Output the (x, y) coordinate of the center of the cell containing the given text.  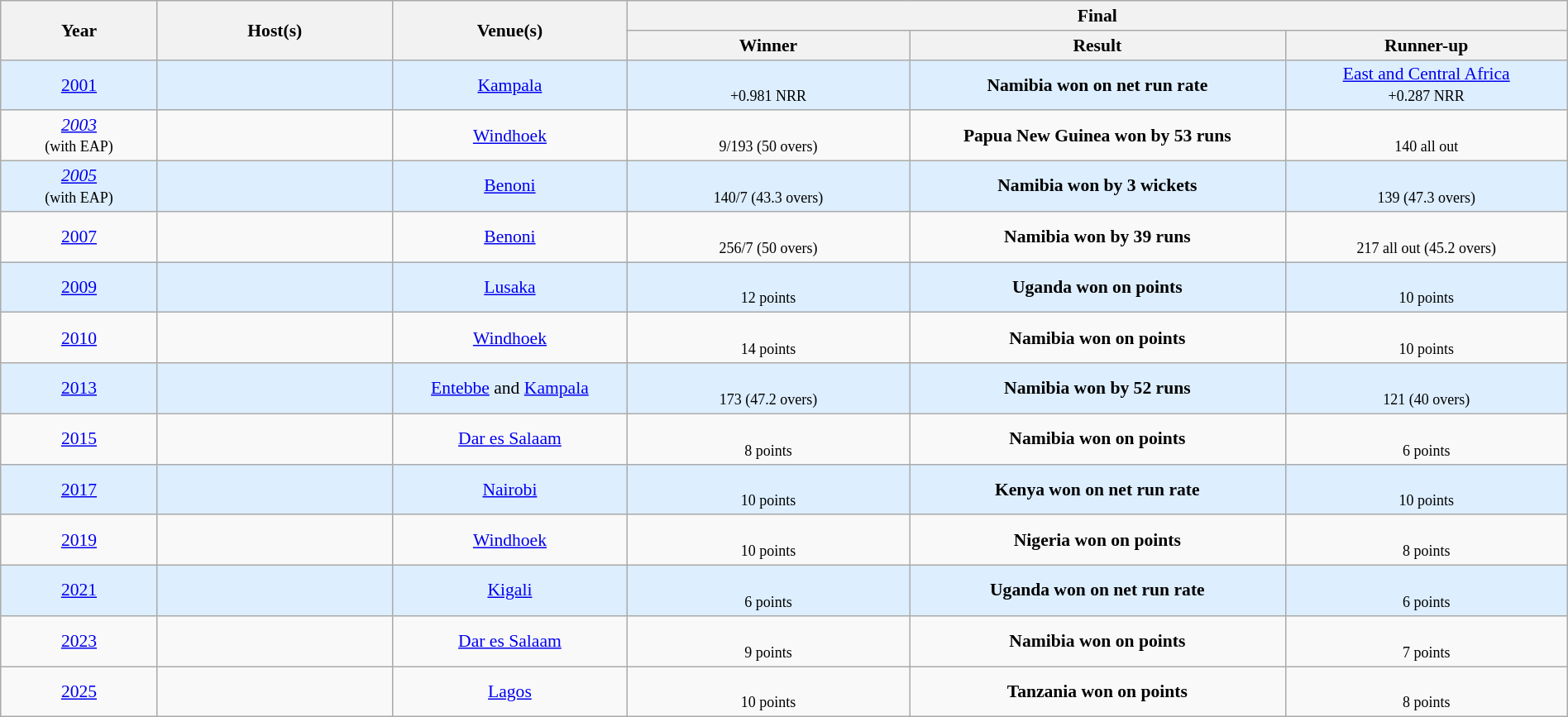
Lagos (509, 691)
Kigali (509, 590)
2013 (79, 389)
2015 (79, 438)
East and Central Africa+0.287 NRR (1426, 84)
2019 (79, 541)
Entebbe and Kampala (509, 389)
Papua New Guinea won by 53 runs (1098, 136)
2003(with EAP) (79, 136)
2005(with EAP) (79, 187)
7 points (1426, 642)
12 points (769, 288)
Nairobi (509, 490)
2021 (79, 590)
139 (47.3 overs) (1426, 187)
2017 (79, 490)
217 all out (45.2 overs) (1426, 237)
Namibia won on net run rate (1098, 84)
2025 (79, 691)
Uganda won on net run rate (1098, 590)
14 points (769, 337)
9/193 (50 overs) (769, 136)
Final (1098, 16)
Uganda won on points (1098, 288)
Winner (769, 45)
121 (40 overs) (1426, 389)
9 points (769, 642)
Year (79, 30)
Result (1098, 45)
Runner-up (1426, 45)
140/7 (43.3 overs) (769, 187)
Host(s) (275, 30)
173 (47.2 overs) (769, 389)
Venue(s) (509, 30)
2009 (79, 288)
Nigeria won on points (1098, 541)
Namibia won by 52 runs (1098, 389)
Namibia won by 3 wickets (1098, 187)
+0.981 NRR (769, 84)
Kampala (509, 84)
256/7 (50 overs) (769, 237)
2023 (79, 642)
Tanzania won on points (1098, 691)
Lusaka (509, 288)
140 all out (1426, 136)
Kenya won on net run rate (1098, 490)
2010 (79, 337)
Namibia won by 39 runs (1098, 237)
2007 (79, 237)
2001 (79, 84)
